Return the (x, y) coordinate for the center point of the cell that contains the specified text.  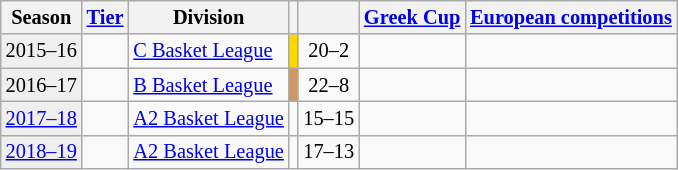
Tier (106, 17)
B Basket League (208, 85)
2016–17 (42, 85)
22–8 (328, 85)
European competitions (571, 17)
15–15 (328, 118)
Season (42, 17)
20–2 (328, 51)
2017–18 (42, 118)
2015–16 (42, 51)
Division (208, 17)
Greek Cup (412, 17)
C Basket League (208, 51)
17–13 (328, 152)
2018–19 (42, 152)
